Pinpoint the cell where the given text exists, returning its (x, y) midpoint coordinate. 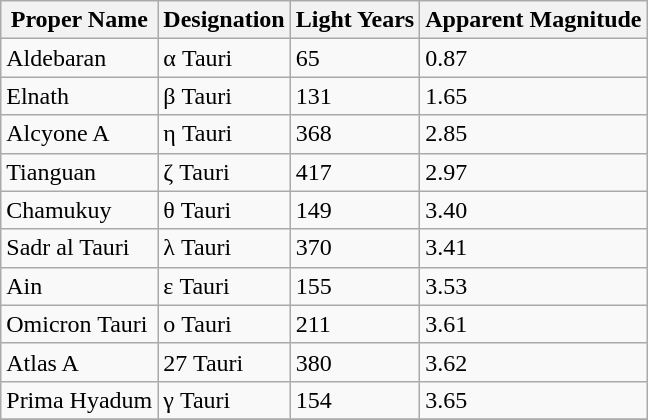
0.87 (534, 58)
2.97 (534, 172)
2.85 (534, 134)
ο Tauri (224, 324)
Chamukuy (80, 210)
θ Tauri (224, 210)
ζ Tauri (224, 172)
α Tauri (224, 58)
Atlas A (80, 362)
Tianguan (80, 172)
Ain (80, 286)
417 (355, 172)
Aldebaran (80, 58)
Omicron Tauri (80, 324)
131 (355, 96)
Prima Hyadum (80, 400)
65 (355, 58)
1.65 (534, 96)
149 (355, 210)
380 (355, 362)
27 Tauri (224, 362)
370 (355, 248)
λ Tauri (224, 248)
Apparent Magnitude (534, 20)
γ Tauri (224, 400)
3.61 (534, 324)
368 (355, 134)
Sadr al Tauri (80, 248)
154 (355, 400)
3.40 (534, 210)
Alcyone A (80, 134)
η Tauri (224, 134)
3.62 (534, 362)
3.65 (534, 400)
211 (355, 324)
Proper Name (80, 20)
ε Tauri (224, 286)
155 (355, 286)
Light Years (355, 20)
Designation (224, 20)
3.53 (534, 286)
β Tauri (224, 96)
3.41 (534, 248)
Elnath (80, 96)
